Search for the cell housing the specified text and yield its [X, Y] center coordinate. 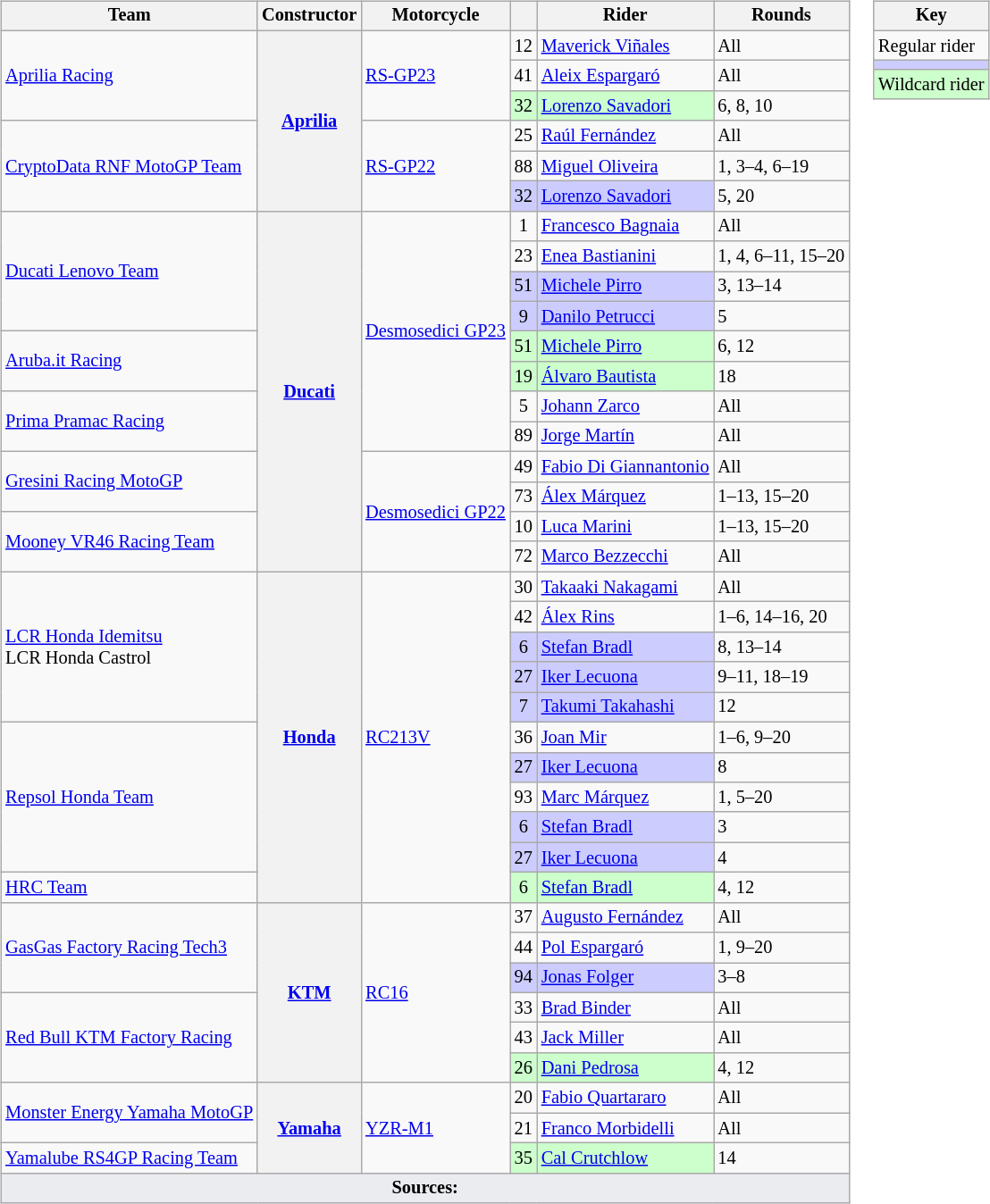
Aruba.it Racing [129, 361]
Dani Pedrosa [625, 1068]
Augusto Fernández [625, 917]
49 [524, 466]
LCR Honda Idemitsu LCR Honda Castrol [129, 647]
88 [524, 166]
37 [524, 917]
Johann Zarco [625, 406]
RS-GP22 [436, 166]
8, 13–14 [781, 647]
RC16 [436, 992]
Francesco Bagnaia [625, 226]
RC213V [436, 737]
Rounds [781, 16]
18 [781, 377]
10 [524, 527]
Desmosedici GP23 [436, 330]
1, 9–20 [781, 948]
RS-GP23 [436, 75]
9–11, 18–19 [781, 677]
Fabio Di Giannantonio [625, 466]
33 [524, 1008]
94 [524, 978]
KTM [309, 992]
Miguel Oliveira [625, 166]
3–8 [781, 978]
Takumi Takahashi [625, 707]
Prima Pramac Racing [129, 422]
Aprilia [309, 121]
Álex Márquez [625, 497]
1, 3–4, 6–19 [781, 166]
9 [524, 316]
Mooney VR46 Racing Team [129, 541]
93 [524, 798]
Key [931, 16]
Maverick Viñales [625, 46]
Luca Marini [625, 527]
5, 20 [781, 196]
Aprilia Racing [129, 75]
26 [524, 1068]
Jorge Martín [625, 437]
36 [524, 737]
Fabio Quartararo [625, 1098]
6, 12 [781, 347]
1, 5–20 [781, 798]
30 [524, 587]
23 [524, 256]
14 [781, 1158]
Álvaro Bautista [625, 377]
Jack Miller [625, 1038]
Repsol Honda Team [129, 797]
Desmosedici GP22 [436, 511]
Team [129, 16]
Wildcard rider [931, 85]
Gresini Racing MotoGP [129, 481]
GasGas Factory Racing Tech3 [129, 947]
Yamaha [309, 1127]
Ducati [309, 391]
Motorcycle [436, 16]
Yamalube RS4GP Racing Team [129, 1158]
YZR-M1 [436, 1127]
4 [781, 857]
Cal Crutchlow [625, 1158]
Regular rider [931, 46]
41 [524, 76]
89 [524, 437]
73 [524, 497]
35 [524, 1158]
Aleix Espargaró [625, 76]
1–6, 14–16, 20 [781, 617]
Enea Bastianini [625, 256]
Takaaki Nakagami [625, 587]
Pol Espargaró [625, 948]
Monster Energy Yamaha MotoGP [129, 1113]
7 [524, 707]
Álex Rins [625, 617]
CryptoData RNF MotoGP Team [129, 166]
Joan Mir [625, 737]
1–6, 9–20 [781, 737]
Constructor [309, 16]
Honda [309, 737]
72 [524, 556]
6, 8, 10 [781, 106]
44 [524, 948]
3, 13–14 [781, 287]
43 [524, 1038]
Brad Binder [625, 1008]
25 [524, 136]
Raúl Fernández [625, 136]
Rider [625, 16]
Jonas Folger [625, 978]
19 [524, 377]
20 [524, 1098]
Ducati Lenovo Team [129, 272]
Sources: [425, 1188]
1, 4, 6–11, 15–20 [781, 256]
Danilo Petrucci [625, 316]
1 [524, 226]
Franco Morbidelli [625, 1128]
3 [781, 827]
Marc Márquez [625, 798]
Marco Bezzecchi [625, 556]
21 [524, 1128]
Red Bull KTM Factory Racing [129, 1038]
42 [524, 617]
8 [781, 767]
HRC Team [129, 888]
